Provide the (x, y) coordinate of the cell's center where the given text is located.  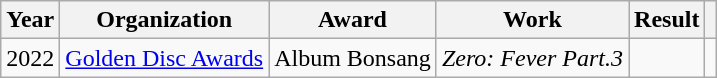
Album Bonsang (353, 58)
Zero: Fever Part.3 (532, 58)
2022 (30, 58)
Award (353, 20)
Result (667, 20)
Organization (164, 20)
Year (30, 20)
Golden Disc Awards (164, 58)
Work (532, 20)
